From the cell containing the given text, extract its center point as [X, Y] coordinate. 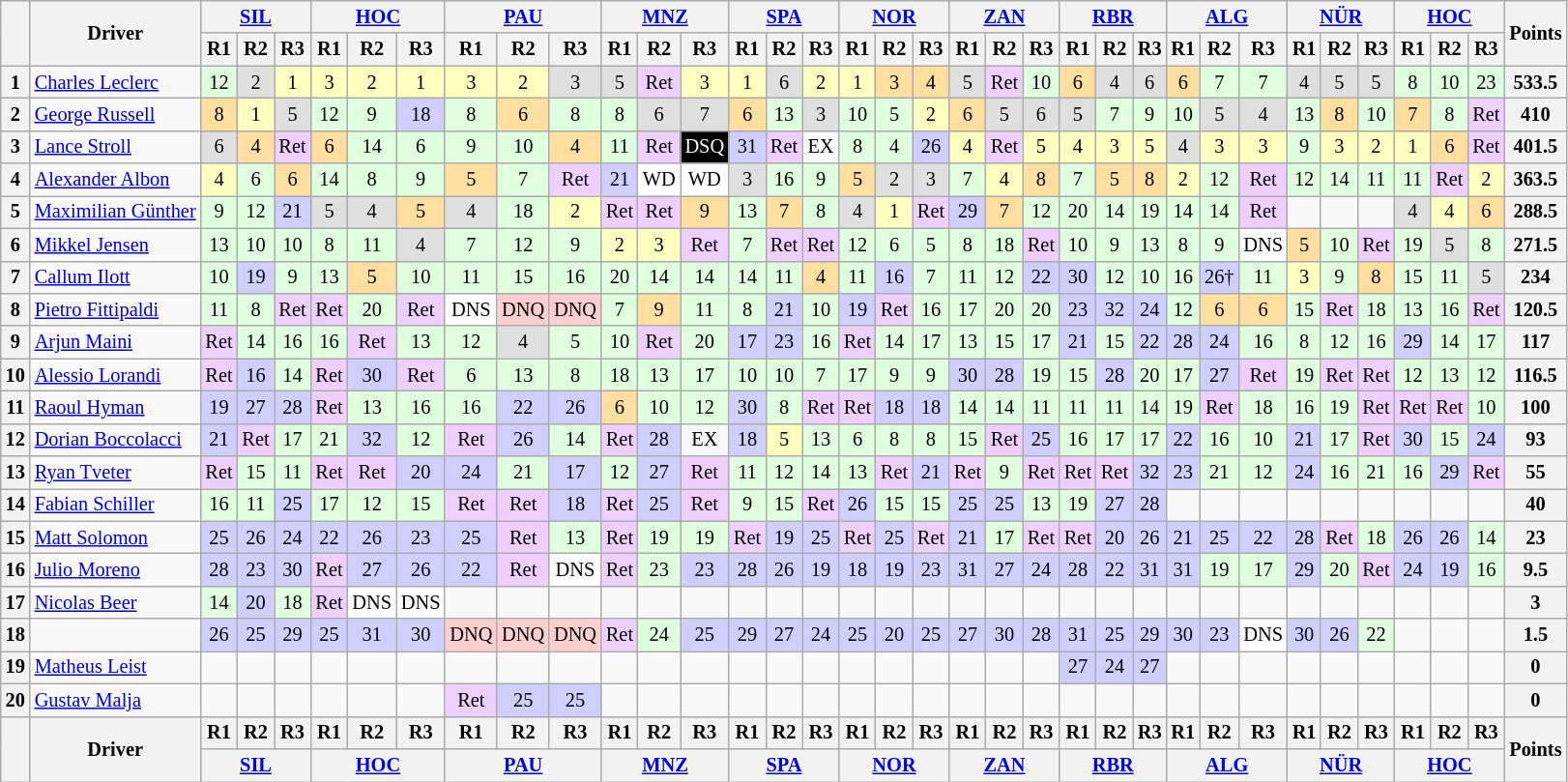
Nicolas Beer [116, 602]
26† [1219, 277]
410 [1535, 114]
Mikkel Jensen [116, 245]
401.5 [1535, 147]
93 [1535, 440]
40 [1535, 505]
9.5 [1535, 569]
533.5 [1535, 82]
363.5 [1535, 180]
116.5 [1535, 375]
1.5 [1535, 635]
271.5 [1535, 245]
Fabian Schiller [116, 505]
Dorian Boccolacci [116, 440]
Matheus Leist [116, 667]
Julio Moreno [116, 569]
Arjun Maini [116, 342]
Charles Leclerc [116, 82]
Alexander Albon [116, 180]
Raoul Hyman [116, 407]
100 [1535, 407]
Gustav Malja [116, 700]
117 [1535, 342]
234 [1535, 277]
George Russell [116, 114]
Pietro Fittipaldi [116, 309]
Maximilian Günther [116, 212]
55 [1535, 473]
Callum Ilott [116, 277]
Lance Stroll [116, 147]
Matt Solomon [116, 537]
120.5 [1535, 309]
Ryan Tveter [116, 473]
Alessio Lorandi [116, 375]
DSQ [705, 147]
288.5 [1535, 212]
